Capture the cell that displays the provided text and extract its [x, y] central coordinate. 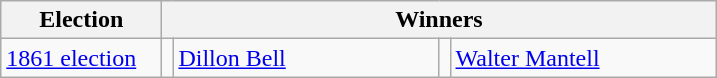
1861 election [82, 58]
Winners [439, 20]
Election [82, 20]
Dillon Bell [306, 58]
Walter Mantell [583, 58]
